Determine the (x, y) coordinate at the center of the cell enclosing the given text.  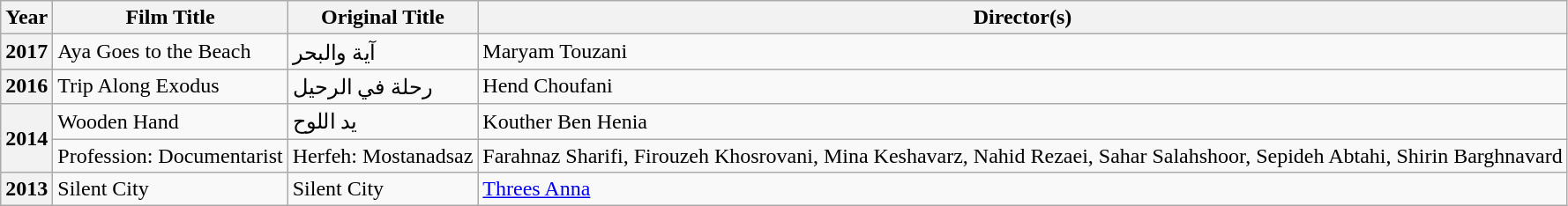
Maryam Touzani (1023, 52)
آية والبحر (383, 52)
Aya Goes to the Beach (170, 52)
Wooden Hand (170, 121)
Kouther Ben Henia (1023, 121)
Hend Choufani (1023, 86)
Profession: Documentarist (170, 156)
Original Title (383, 18)
2013 (26, 189)
Farahnaz Sharifi, Firouzeh Khosrovani, Mina Keshavarz, Nahid Rezaei, Sahar Salahshoor, Sepideh Abtahi, Shirin Barghnavard (1023, 156)
Threes Anna (1023, 189)
Film Title (170, 18)
2016 (26, 86)
Year (26, 18)
2014 (26, 138)
Herfeh: Mostanadsaz (383, 156)
رحلة في الرحيل (383, 86)
Trip Along Exodus (170, 86)
2017 (26, 52)
Director(s) (1023, 18)
يد اللوح (383, 121)
